From the cell containing the given text, extract its center point as [X, Y] coordinate. 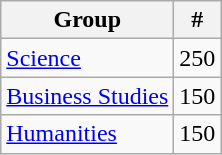
Group [88, 20]
Humanities [88, 134]
Business Studies [88, 96]
# [198, 20]
Science [88, 58]
250 [198, 58]
